Identify which cell holds the provided text, then report its [X, Y] central coordinate. 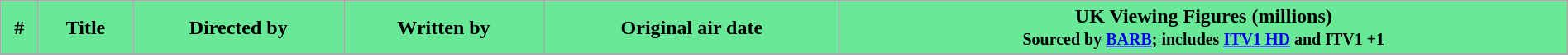
# [20, 28]
Original air date [691, 28]
Title [86, 28]
Directed by [238, 28]
Written by [444, 28]
UK Viewing Figures (millions) Sourced by BARB; includes ITV1 HD and ITV1 +1 [1203, 28]
